Provide the (x, y) coordinate of the cell's center where the given text is located.  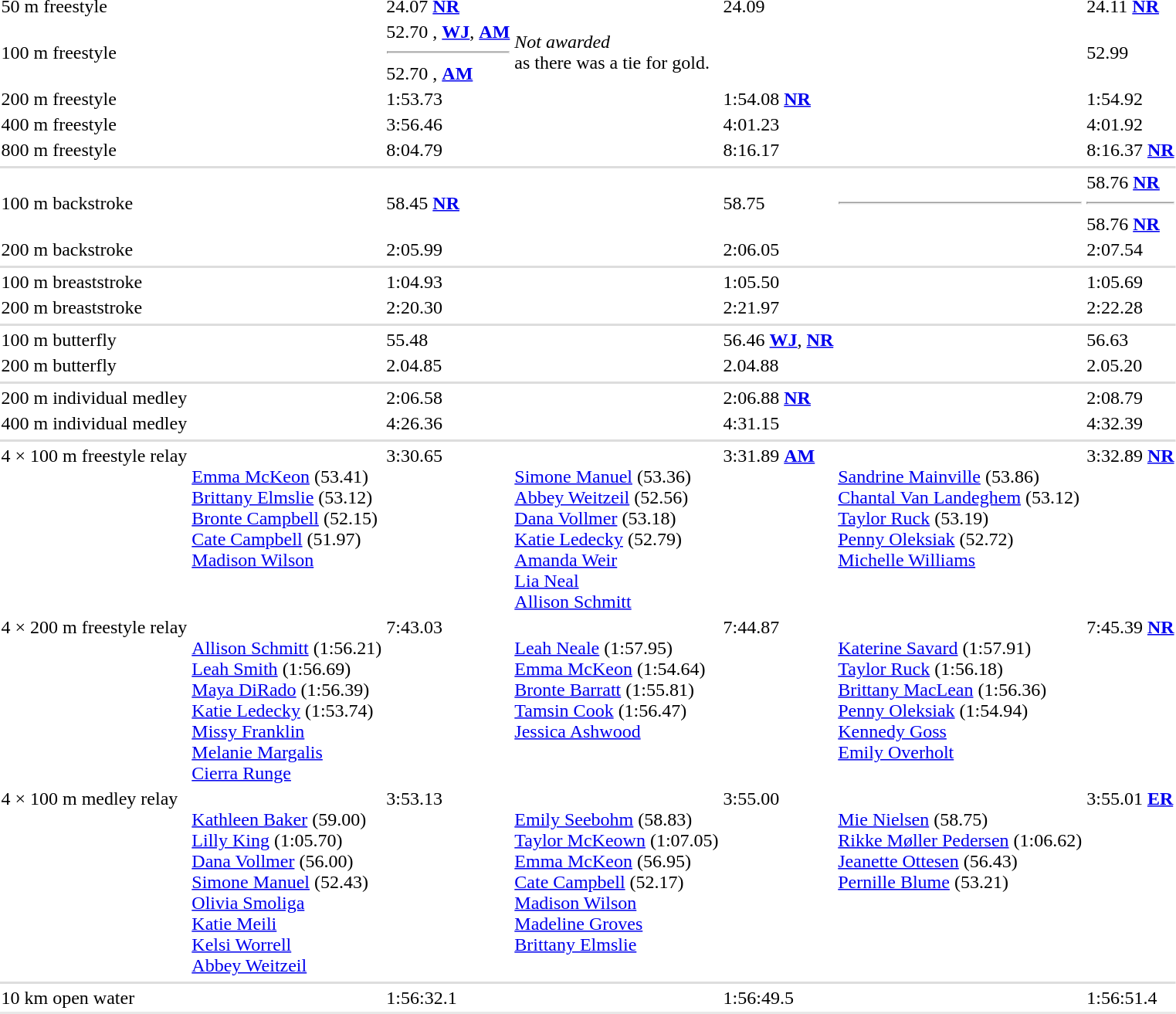
100 m breaststroke (94, 282)
Kathleen Baker (59.00)Lilly King (1:05.70)Dana Vollmer (56.00)Simone Manuel (52.43)Olivia SmoligaKatie MeiliKelsi WorrellAbbey Weitzeil (287, 882)
100 m freestyle (94, 53)
3:53.13 (448, 882)
3:55.00 (778, 882)
1:56:32.1 (448, 998)
7:45.39 NR (1130, 700)
4 × 100 m medley relay (94, 882)
1:05.50 (778, 282)
2:06.58 (448, 398)
4:01.92 (1130, 124)
Katerine Savard (1:57.91)Taylor Ruck (1:56.18)Brittany MacLean (1:56.36)Penny Oleksiak (1:54.94)Kennedy GossEmily Overholt (961, 700)
400 m individual medley (94, 423)
3:56.46 (448, 124)
Mie Nielsen (58.75)Rikke Møller Pedersen (1:06.62)Jeanette Ottesen (56.43)Pernille Blume (53.21) (961, 882)
800 m freestyle (94, 150)
52.70 , WJ, AM52.70 , AM (448, 53)
1:04.93 (448, 282)
Emily Seebohm (58.83)Taylor McKeown (1:07.05)Emma McKeon (56.95)Cate Campbell (52.17)Madison WilsonMadeline GrovesBrittany Elmslie (616, 882)
200 m butterfly (94, 365)
200 m backstroke (94, 249)
2.05.20 (1130, 365)
100 m butterfly (94, 340)
100 m backstroke (94, 203)
4:32.39 (1130, 423)
3:31.89 AM (778, 528)
4 × 100 m freestyle relay (94, 528)
1:53.73 (448, 99)
56.63 (1130, 340)
55.48 (448, 340)
Allison Schmitt (1:56.21)Leah Smith (1:56.69)Maya DiRado (1:56.39)Katie Ledecky (1:53.74)Missy FranklinMelanie MargalisCierra Runge (287, 700)
58.45 NR (448, 203)
2:21.97 (778, 307)
4 × 200 m freestyle relay (94, 700)
400 m freestyle (94, 124)
2:06.88 NR (778, 398)
Sandrine Mainville (53.86)Chantal Van Landeghem (53.12)Taylor Ruck (53.19)Penny Oleksiak (52.72)Michelle Williams (961, 528)
4:26.36 (448, 423)
2.04.85 (448, 365)
3:32.89 NR (1130, 528)
Not awardedas there was a tie for gold. (674, 53)
7:44.87 (778, 700)
Simone Manuel (53.36)Abbey Weitzeil (52.56)Dana Vollmer (53.18)Katie Ledecky (52.79)Amanda WeirLia NealAllison Schmitt (616, 528)
Leah Neale (1:57.95)Emma McKeon (1:54.64)Bronte Barratt (1:55.81)Tamsin Cook (1:56.47)Jessica Ashwood (616, 700)
1:56:51.4 (1130, 998)
56.46 WJ, NR (778, 340)
3:55.01 ER (1130, 882)
52.99 (1130, 53)
2.04.88 (778, 365)
200 m freestyle (94, 99)
200 m individual medley (94, 398)
1:54.08 NR (778, 99)
Emma McKeon (53.41)Brittany Elmslie (53.12)Bronte Campbell (52.15)Cate Campbell (51.97)Madison Wilson (287, 528)
4:31.15 (778, 423)
8:16.37 NR (1130, 150)
200 m breaststroke (94, 307)
2:05.99 (448, 249)
8:16.17 (778, 150)
8:04.79 (448, 150)
7:43.03 (448, 700)
2:06.05 (778, 249)
2:07.54 (1130, 249)
3:30.65 (448, 528)
1:56:49.5 (778, 998)
2:08.79 (1130, 398)
58.76 NR58.76 NR (1130, 203)
2:20.30 (448, 307)
58.75 (778, 203)
10 km open water (94, 998)
2:22.28 (1130, 307)
1:54.92 (1130, 99)
1:05.69 (1130, 282)
4:01.23 (778, 124)
